Scan for the cell matching the given text and deliver its [X, Y] coordinate at center. 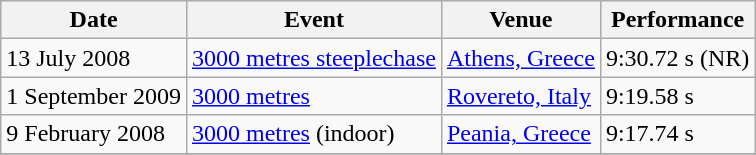
13 July 2008 [94, 58]
Athens, Greece [520, 58]
Peania, Greece [520, 134]
Event [314, 20]
9:17.74 s [677, 134]
9 February 2008 [94, 134]
3000 metres (indoor) [314, 134]
9:19.58 s [677, 96]
9:30.72 s (NR) [677, 58]
3000 metres steeplechase [314, 58]
Date [94, 20]
1 September 2009 [94, 96]
Rovereto, Italy [520, 96]
Venue [520, 20]
Performance [677, 20]
3000 metres [314, 96]
